Search for the cell housing the specified text and yield its (X, Y) center coordinate. 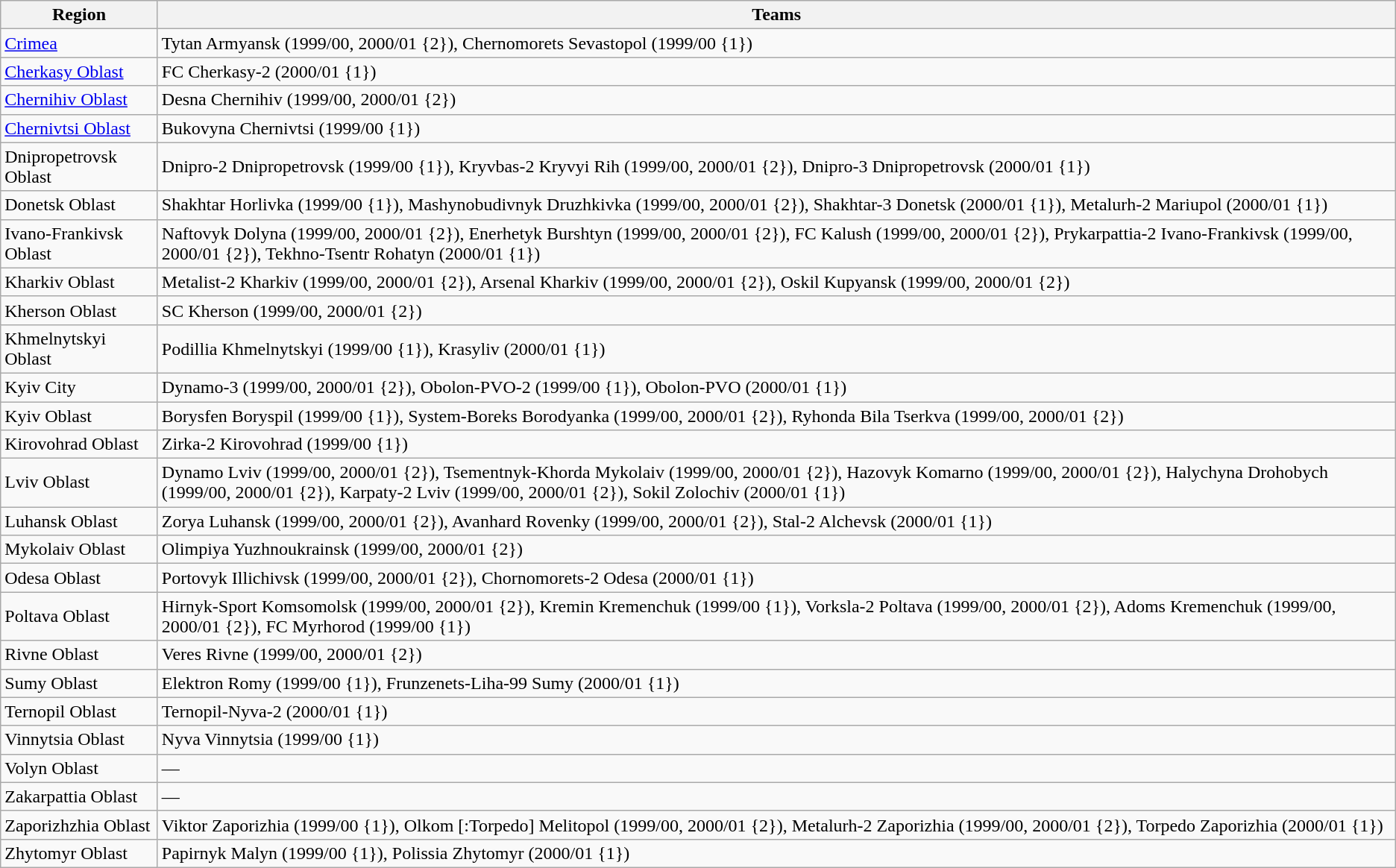
Mykolaiv Oblast (79, 550)
Dynamo-3 (1999/00, 2000/01 {2}), Obolon-PVO-2 (1999/00 {1}), Obolon-PVO (2000/01 {1}) (776, 387)
FC Cherkasy-2 (2000/01 {1}) (776, 72)
Cherkasy Oblast (79, 72)
Papirnyk Malyn (1999/00 {1}), Polissia Zhytomyr (2000/01 {1}) (776, 853)
Khmelnytskyi Oblast (79, 349)
Dnipropetrovsk Oblast (79, 167)
Elektron Romy (1999/00 {1}), Frunzenets-Liha-99 Sumy (2000/01 {1}) (776, 683)
Volyn Oblast (79, 768)
Zaporizhzhia Oblast (79, 825)
Borysfen Boryspil (1999/00 {1}), System-Boreks Borodyanka (1999/00, 2000/01 {2}), Ryhonda Bila Tserkva (1999/00, 2000/01 {2}) (776, 415)
Lviv Oblast (79, 483)
Kyiv Oblast (79, 415)
Crimea (79, 43)
Olimpiya Yuzhnoukrainsk (1999/00, 2000/01 {2}) (776, 550)
Zirka-2 Kirovohrad (1999/00 {1}) (776, 444)
Rivne Oblast (79, 655)
Chernihiv Oblast (79, 100)
Teams (776, 15)
Ivano-Frankivsk Oblast (79, 243)
Region (79, 15)
Veres Rivne (1999/00, 2000/01 {2}) (776, 655)
Nyva Vinnytsia (1999/00 {1}) (776, 740)
Donetsk Oblast (79, 205)
Vinnytsia Oblast (79, 740)
Poltava Oblast (79, 616)
Sumy Oblast (79, 683)
Zorya Luhansk (1999/00, 2000/01 {2}), Avanhard Rovenky (1999/00, 2000/01 {2}), Stal-2 Alchevsk (2000/01 {1}) (776, 521)
Chernivtsi Oblast (79, 128)
Kirovohrad Oblast (79, 444)
Zakarpattia Oblast (79, 796)
Kharkiv Oblast (79, 282)
Zhytomyr Oblast (79, 853)
Tytan Armyansk (1999/00, 2000/01 {2}), Chernomorets Sevastopol (1999/00 {1}) (776, 43)
Desna Chernihiv (1999/00, 2000/01 {2}) (776, 100)
SC Kherson (1999/00, 2000/01 {2}) (776, 310)
Metalist-2 Kharkiv (1999/00, 2000/01 {2}), Arsenal Kharkiv (1999/00, 2000/01 {2}), Oskil Kupyansk (1999/00, 2000/01 {2}) (776, 282)
Odesa Oblast (79, 578)
Kyiv City (79, 387)
Ternopil Oblast (79, 711)
Dnipro-2 Dnipropetrovsk (1999/00 {1}), Kryvbas-2 Kryvyi Rih (1999/00, 2000/01 {2}), Dnipro-3 Dnipropetrovsk (2000/01 {1}) (776, 167)
Ternopil-Nyva-2 (2000/01 {1}) (776, 711)
Portovyk Illichivsk (1999/00, 2000/01 {2}), Chornomorets-2 Odesa (2000/01 {1}) (776, 578)
Kherson Oblast (79, 310)
Podillia Khmelnytskyi (1999/00 {1}), Krasyliv (2000/01 {1}) (776, 349)
Luhansk Oblast (79, 521)
Bukovyna Chernivtsi (1999/00 {1}) (776, 128)
